Output the (x, y) coordinate of the center of the cell containing the given text.  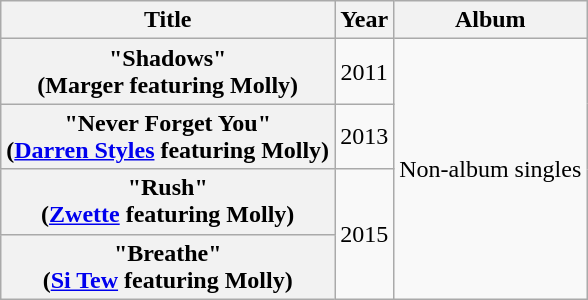
Year (364, 20)
"Breathe"(Si Tew featuring Molly) (168, 266)
2015 (364, 234)
"Never Forget You"(Darren Styles featuring Molly) (168, 136)
"Rush"(Zwette featuring Molly) (168, 202)
2013 (364, 136)
Non-album singles (490, 169)
2011 (364, 72)
"Shadows"(Marger featuring Molly) (168, 72)
Album (490, 20)
Title (168, 20)
